From the cell containing the given text, extract its center point as [X, Y] coordinate. 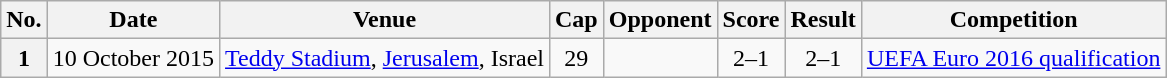
Result [823, 20]
Teddy Stadium, Jerusalem, Israel [385, 58]
Date [133, 20]
Opponent [660, 20]
10 October 2015 [133, 58]
Competition [1014, 20]
29 [576, 58]
UEFA Euro 2016 qualification [1014, 58]
Cap [576, 20]
Score [751, 20]
1 [24, 58]
No. [24, 20]
Venue [385, 20]
